Determine the [x, y] coordinate at the center of the cell enclosing the given text.  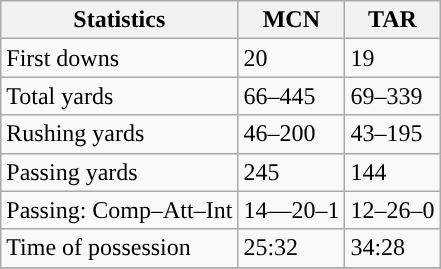
12–26–0 [392, 210]
Rushing yards [120, 134]
Passing: Comp–Att–Int [120, 210]
First downs [120, 58]
20 [292, 58]
66–445 [292, 96]
144 [392, 172]
Passing yards [120, 172]
69–339 [392, 96]
245 [292, 172]
25:32 [292, 248]
34:28 [392, 248]
19 [392, 58]
Time of possession [120, 248]
Total yards [120, 96]
14—20–1 [292, 210]
MCN [292, 20]
Statistics [120, 20]
43–195 [392, 134]
TAR [392, 20]
46–200 [292, 134]
